From the cell containing the given text, extract its center point as (x, y) coordinate. 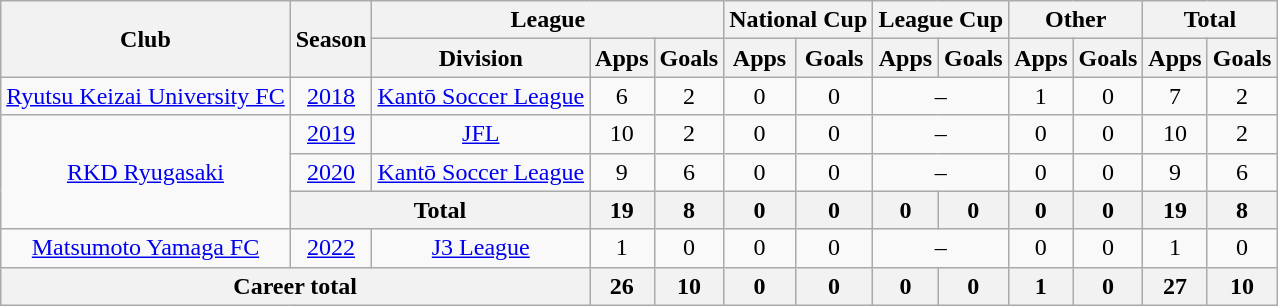
2020 (331, 172)
Other (1076, 20)
7 (1175, 96)
J3 League (481, 248)
JFL (481, 134)
RKD Ryugasaki (146, 172)
Matsumoto Yamaga FC (146, 248)
League Cup (941, 20)
Division (481, 58)
Ryutsu Keizai University FC (146, 96)
2022 (331, 248)
League (548, 20)
27 (1175, 286)
2018 (331, 96)
National Cup (798, 20)
2019 (331, 134)
Season (331, 39)
26 (622, 286)
Club (146, 39)
Career total (296, 286)
